Find where the given text appears and provide that cell's center as (X, Y) coordinate. 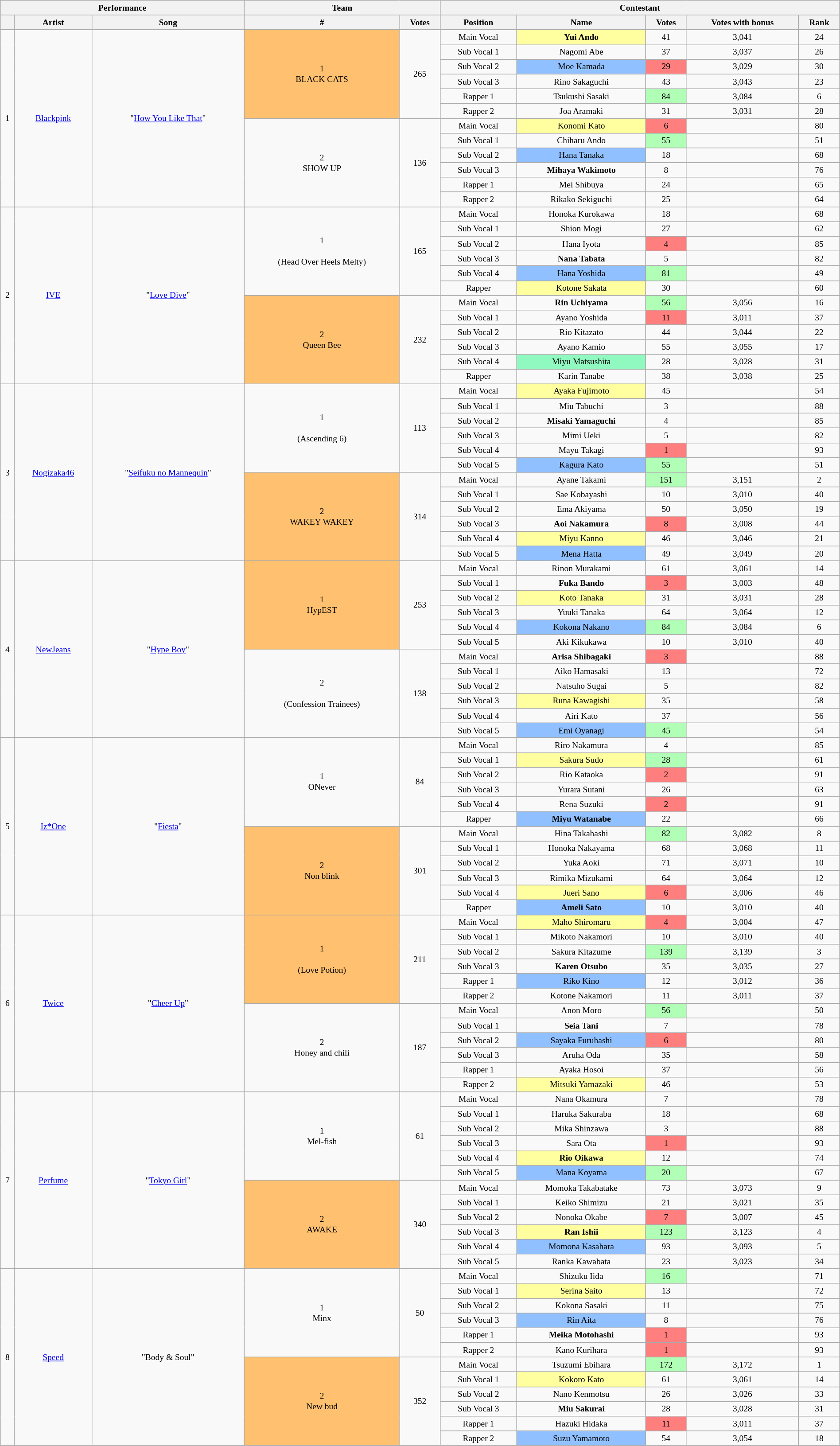
"Cheer Up" (168, 1003)
Yuuki Tanaka (581, 612)
Rimika Mizukami (581, 877)
Haruka Sakuraba (581, 1114)
Jueri Sano (581, 893)
Keiko Shimizu (581, 1203)
Miu Tabuchi (581, 406)
2(Confession Trainees) (322, 694)
Shizuku Iida (581, 1276)
"Fiesta" (168, 826)
Hina Takahashi (581, 833)
Moe Kamada (581, 66)
Mana Koyama (581, 1173)
301 (420, 870)
3,151 (743, 479)
Karen Otsubo (581, 966)
Tsukushi Sasaki (581, 96)
3,006 (743, 893)
Yurara Sutani (581, 790)
Rin Aita (581, 1321)
IVE (53, 295)
Fuka Bando (581, 583)
3,008 (743, 524)
Miyu Matsushita (581, 362)
3,012 (743, 981)
Hana Yoshida (581, 273)
3,046 (743, 539)
"Seifuku no Mannequin" (168, 472)
Chiharu Ando (581, 140)
Momoka Takabatake (581, 1188)
Kotone Sakata (581, 288)
Name (581, 22)
NewJeans (53, 649)
63 (820, 790)
# (322, 22)
Natsuho Sugai (581, 686)
211 (420, 959)
1HypEST (322, 605)
81 (666, 273)
3,041 (743, 37)
3,093 (743, 1246)
Serina Saito (581, 1290)
"How You Like That" (168, 118)
Team (342, 8)
Riko Kino (581, 981)
Joa Aramaki (581, 111)
Karin Tanabe (581, 377)
"Tokyo Girl" (168, 1181)
Momona Kasahara (581, 1246)
73 (666, 1188)
3,035 (743, 966)
Ayano Kamio (581, 347)
3,003 (743, 583)
Riro Nakamura (581, 745)
Kokona Sasaki (581, 1306)
Rino Sakaguchi (581, 82)
Rin Uchiyama (581, 302)
Yui Ando (581, 37)
Seia Tani (581, 1025)
Ranka Kawabata (581, 1261)
Miyu Watanabe (581, 819)
3,007 (743, 1217)
9 (820, 1188)
3,068 (743, 848)
Speed (53, 1357)
Twice (53, 1003)
36 (820, 981)
2Non blink (322, 870)
Sayaka Furuhashi (581, 1040)
Rena Suzuki (581, 804)
172 (666, 1365)
2Queen Bee (322, 339)
3,049 (743, 553)
75 (820, 1306)
66 (820, 819)
Blackpink (53, 118)
3,073 (743, 1188)
47 (820, 922)
"Love Dive" (168, 295)
3,071 (743, 863)
1Minx (322, 1313)
67 (820, 1173)
3,037 (743, 52)
"Hype Boy" (168, 649)
Emi Oyanagi (581, 730)
3,029 (743, 66)
3,172 (743, 1365)
1Mel-fish (322, 1136)
139 (666, 952)
2AWAKE (322, 1224)
Tsuzumi Ebihara (581, 1365)
Airi Kato (581, 715)
Hana Tanaka (581, 155)
Sakura Kitazume (581, 952)
1BLACK CATS (322, 74)
Mena Hatta (581, 553)
Miu Sakurai (581, 1408)
Nano Kenmotsu (581, 1394)
Ameli Sato (581, 908)
Koto Tanaka (581, 597)
Mitsuki Yamazaki (581, 1084)
Mihaya Wakimoto (581, 170)
123 (666, 1232)
Rio Kitazato (581, 332)
1ONever (322, 782)
Kano Kurihara (581, 1350)
Mika Shinzawa (581, 1128)
3,082 (743, 833)
3,038 (743, 377)
41 (666, 37)
3,004 (743, 922)
Nana Okamura (581, 1099)
Nana Tabata (581, 259)
3,056 (743, 302)
2Honey and chili (322, 1048)
Artist (53, 22)
Performance (122, 8)
Mimi Ueki (581, 435)
19 (820, 509)
Nogizaka46 (53, 472)
Aoi Nakamura (581, 524)
Misaki Yamaguchi (581, 421)
Song (168, 22)
Ayano Yoshida (581, 317)
Suzu Yamamoto (581, 1438)
Sae Kobayashi (581, 495)
Rank (820, 22)
3,055 (743, 347)
253 (420, 605)
Contestant (640, 8)
Arisa Shibagaki (581, 657)
Sara Ota (581, 1143)
2SHOW UP (322, 163)
Rio Kataoka (581, 775)
3,021 (743, 1203)
3,123 (743, 1232)
Aiko Hamasaki (581, 671)
Ayane Takami (581, 479)
Maho Shiromaru (581, 922)
Rio Oikawa (581, 1158)
Kagura Kato (581, 464)
17 (820, 347)
Kotone Nakamori (581, 996)
314 (420, 517)
3,044 (743, 332)
Mei Shibuya (581, 184)
Konomi Kato (581, 126)
Position (478, 22)
Perfume (53, 1181)
165 (420, 251)
60 (820, 288)
3,054 (743, 1438)
65 (820, 184)
53 (820, 1084)
Mikoto Nakamori (581, 937)
Shion Mogi (581, 229)
34 (820, 1261)
Ran Ishii (581, 1232)
Mayu Takagi (581, 450)
3,050 (743, 509)
3,026 (743, 1394)
113 (420, 428)
232 (420, 339)
Anon Moro (581, 1010)
1(Love Potion) (322, 959)
Iz*One (53, 826)
Honoka Nakayama (581, 848)
Miyu Kanno (581, 539)
Sakura Sudo (581, 760)
Rinon Murakami (581, 568)
340 (420, 1224)
136 (420, 163)
Ema Akiyama (581, 509)
Meika Motohashi (581, 1335)
Nagomi Abe (581, 52)
Ayaka Fujimoto (581, 391)
187 (420, 1048)
Hana Iyota (581, 244)
Rikako Sekiguchi (581, 199)
1(Head Over Heels Melty) (322, 251)
Aki Kikukawa (581, 642)
Kokoro Kato (581, 1379)
74 (820, 1158)
3,043 (743, 82)
"Body & Soul" (168, 1357)
43 (666, 82)
Hazuki Hidaka (581, 1423)
Votes with bonus (743, 22)
Honoka Kurokawa (581, 214)
265 (420, 74)
151 (666, 479)
48 (820, 583)
2New bud (322, 1402)
1(Ascending 6) (322, 428)
Yuka Aoki (581, 863)
2WAKEY WAKEY (322, 517)
Kokona Nakano (581, 628)
62 (820, 229)
Aruha Oda (581, 1055)
Runa Kawagishi (581, 701)
29 (666, 66)
3,139 (743, 952)
3,023 (743, 1261)
352 (420, 1402)
Nonoka Okabe (581, 1217)
33 (820, 1394)
138 (420, 694)
Ayaka Hosoi (581, 1070)
38 (666, 377)
